Scan for the cell matching the given text and deliver its [x, y] coordinate at center. 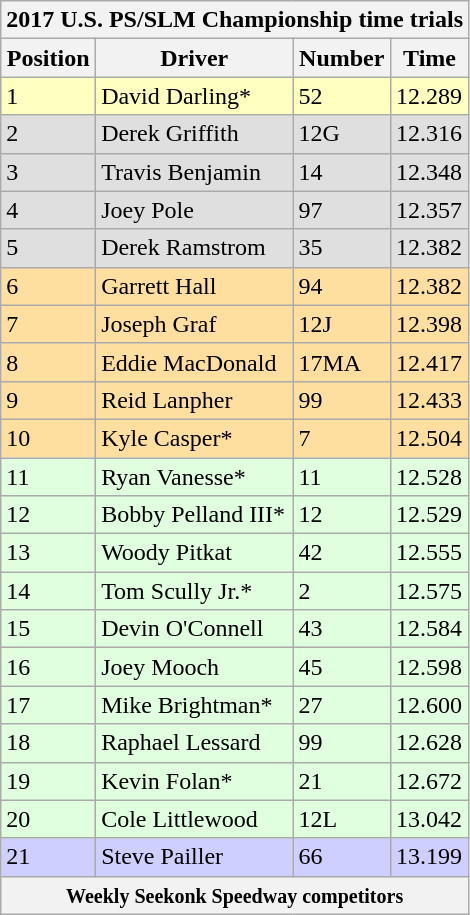
5 [48, 248]
12.357 [430, 210]
Reid Lanpher [194, 400]
12.529 [430, 515]
Cole Littlewood [194, 819]
94 [342, 286]
12.289 [430, 96]
Kevin Folan* [194, 781]
15 [48, 629]
9 [48, 400]
Time [430, 58]
Driver [194, 58]
42 [342, 553]
18 [48, 743]
45 [342, 667]
12.672 [430, 781]
8 [48, 362]
13.042 [430, 819]
12.555 [430, 553]
Bobby Pelland III* [194, 515]
Mike Brightman* [194, 705]
12.417 [430, 362]
16 [48, 667]
12.584 [430, 629]
Joey Mooch [194, 667]
6 [48, 286]
Garrett Hall [194, 286]
12.600 [430, 705]
Joey Pole [194, 210]
12.528 [430, 477]
10 [48, 438]
17MA [342, 362]
Tom Scully Jr.* [194, 591]
12.348 [430, 172]
Weekly Seekonk Speedway competitors [235, 895]
12.598 [430, 667]
Number [342, 58]
Steve Pailler [194, 857]
12G [342, 134]
1 [48, 96]
Woody Pitkat [194, 553]
35 [342, 248]
Position [48, 58]
19 [48, 781]
Eddie MacDonald [194, 362]
12.433 [430, 400]
12.504 [430, 438]
Joseph Graf [194, 324]
12L [342, 819]
12.628 [430, 743]
David Darling* [194, 96]
43 [342, 629]
2017 U.S. PS/SLM Championship time trials [235, 20]
27 [342, 705]
12.575 [430, 591]
Derek Ramstrom [194, 248]
Raphael Lessard [194, 743]
3 [48, 172]
Travis Benjamin [194, 172]
97 [342, 210]
13 [48, 553]
13.199 [430, 857]
12J [342, 324]
Kyle Casper* [194, 438]
12.398 [430, 324]
52 [342, 96]
Devin O'Connell [194, 629]
4 [48, 210]
20 [48, 819]
Derek Griffith [194, 134]
Ryan Vanesse* [194, 477]
66 [342, 857]
17 [48, 705]
12.316 [430, 134]
